Detect which cell encompasses the target text, then output its (x, y) center coordinate. 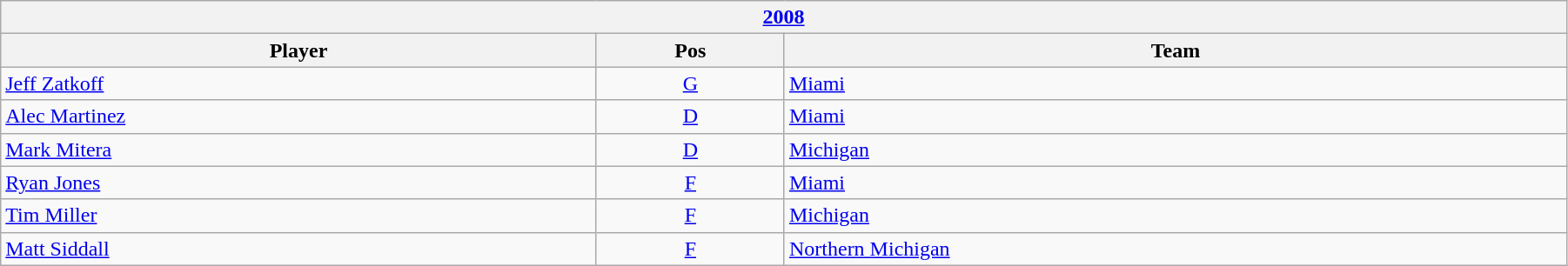
Mark Mitera (298, 150)
Ryan Jones (298, 183)
2008 (784, 17)
G (690, 83)
Matt Siddall (298, 249)
Northern Michigan (1175, 249)
Alec Martinez (298, 116)
Jeff Zatkoff (298, 83)
Team (1175, 50)
Player (298, 50)
Pos (690, 50)
Tim Miller (298, 216)
